Provide the [X, Y] coordinate of the cell's center where the given text is located.  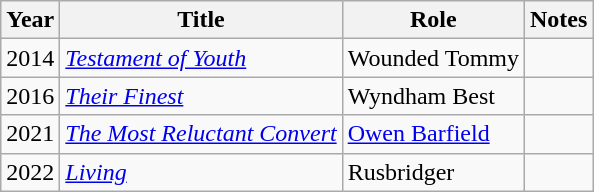
2021 [30, 134]
Owen Barfield [433, 134]
The Most Reluctant Convert [201, 134]
Testament of Youth [201, 58]
Their Finest [201, 96]
Rusbridger [433, 172]
Wounded Tommy [433, 58]
2014 [30, 58]
Role [433, 20]
2022 [30, 172]
2016 [30, 96]
Year [30, 20]
Title [201, 20]
Notes [559, 20]
Wyndham Best [433, 96]
Living [201, 172]
